Output the [x, y] coordinate of the center of the cell containing the given text.  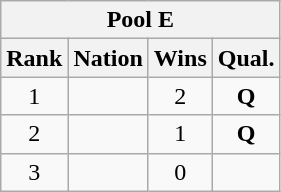
0 [180, 172]
Nation [108, 58]
Pool E [140, 20]
Rank [34, 58]
Qual. [246, 58]
3 [34, 172]
Wins [180, 58]
